Find where the given text appears and provide that cell's center as [x, y] coordinate. 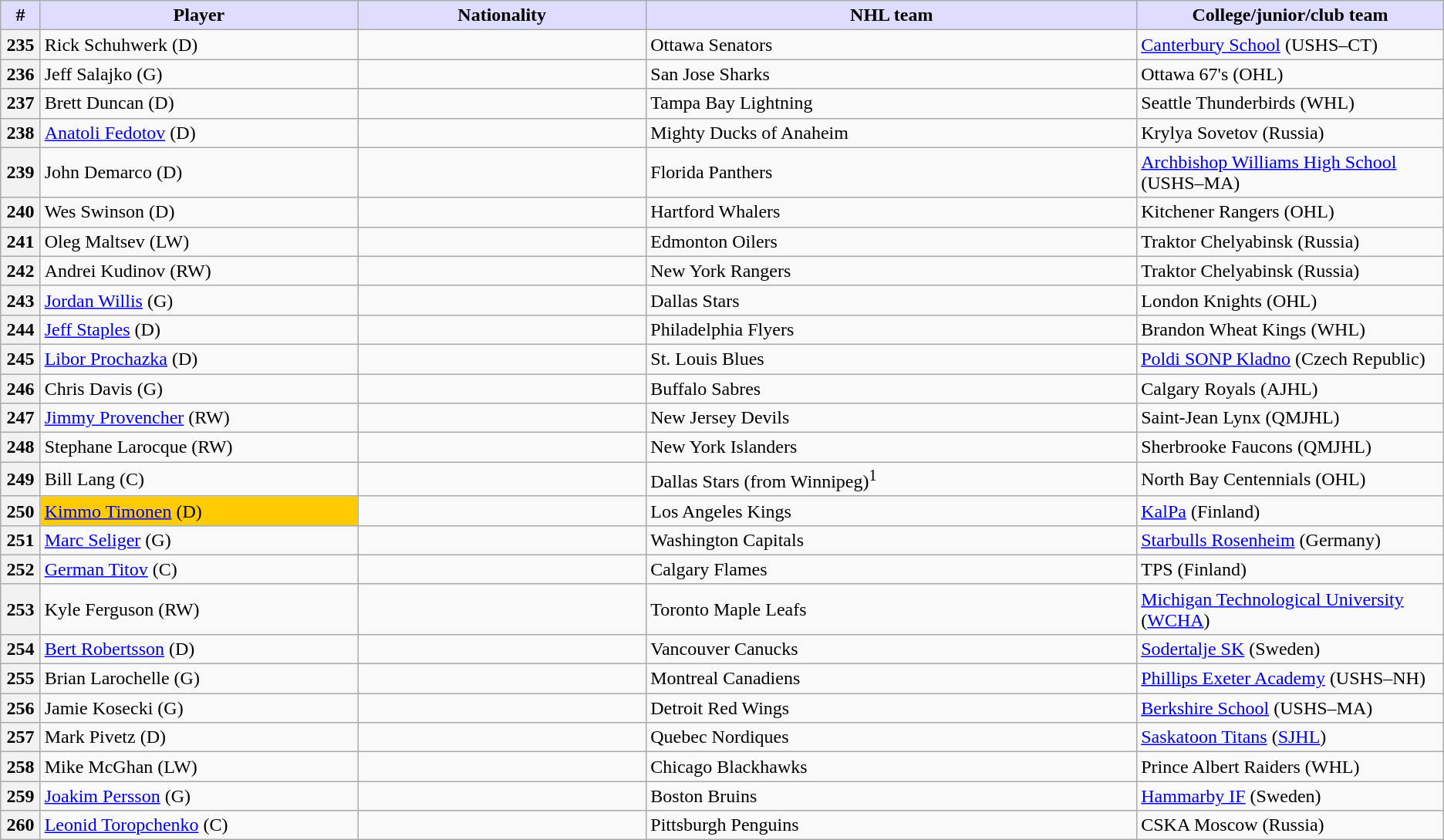
Bill Lang (C) [199, 480]
Jordan Willis (G) [199, 300]
244 [20, 329]
Edmonton Oilers [892, 241]
Mighty Ducks of Anaheim [892, 133]
College/junior/club team [1290, 15]
236 [20, 74]
Toronto Maple Leafs [892, 609]
Jeff Salajko (G) [199, 74]
Michigan Technological University (WCHA) [1290, 609]
London Knights (OHL) [1290, 300]
248 [20, 447]
242 [20, 271]
New York Rangers [892, 271]
Phillips Exeter Academy (USHS–NH) [1290, 679]
237 [20, 103]
257 [20, 737]
Kyle Ferguson (RW) [199, 609]
Calgary Royals (AJHL) [1290, 388]
260 [20, 825]
TPS (Finland) [1290, 569]
KalPa (Finland) [1290, 511]
Sherbrooke Faucons (QMJHL) [1290, 447]
Los Angeles Kings [892, 511]
Stephane Larocque (RW) [199, 447]
Kitchener Rangers (OHL) [1290, 212]
Starbulls Rosenheim (Germany) [1290, 540]
Quebec Nordiques [892, 737]
Boston Bruins [892, 796]
Brett Duncan (D) [199, 103]
Prince Albert Raiders (WHL) [1290, 767]
Jeff Staples (D) [199, 329]
Libor Prochazka (D) [199, 359]
Berkshire School (USHS–MA) [1290, 708]
Leonid Toropchenko (C) [199, 825]
Dallas Stars (from Winnipeg)1 [892, 480]
Philadelphia Flyers [892, 329]
240 [20, 212]
Marc Seliger (G) [199, 540]
Jimmy Provencher (RW) [199, 418]
241 [20, 241]
Wes Swinson (D) [199, 212]
Chris Davis (G) [199, 388]
Bert Robertsson (D) [199, 649]
Oleg Maltsev (LW) [199, 241]
255 [20, 679]
CSKA Moscow (Russia) [1290, 825]
Hammarby IF (Sweden) [1290, 796]
Montreal Canadiens [892, 679]
254 [20, 649]
New York Islanders [892, 447]
247 [20, 418]
Florida Panthers [892, 173]
Anatoli Fedotov (D) [199, 133]
250 [20, 511]
258 [20, 767]
Poldi SONP Kladno (Czech Republic) [1290, 359]
San Jose Sharks [892, 74]
New Jersey Devils [892, 418]
252 [20, 569]
St. Louis Blues [892, 359]
German Titov (C) [199, 569]
John Demarco (D) [199, 173]
Archbishop Williams High School (USHS–MA) [1290, 173]
Brian Larochelle (G) [199, 679]
Canterbury School (USHS–CT) [1290, 45]
259 [20, 796]
Tampa Bay Lightning [892, 103]
Pittsburgh Penguins [892, 825]
245 [20, 359]
Joakim Persson (G) [199, 796]
243 [20, 300]
Player [199, 15]
Saint-Jean Lynx (QMJHL) [1290, 418]
249 [20, 480]
239 [20, 173]
Jamie Kosecki (G) [199, 708]
Krylya Sovetov (Russia) [1290, 133]
Sodertalje SK (Sweden) [1290, 649]
Seattle Thunderbirds (WHL) [1290, 103]
Kimmo Timonen (D) [199, 511]
Rick Schuhwerk (D) [199, 45]
246 [20, 388]
251 [20, 540]
Calgary Flames [892, 569]
Chicago Blackhawks [892, 767]
# [20, 15]
Mark Pivetz (D) [199, 737]
256 [20, 708]
Saskatoon Titans (SJHL) [1290, 737]
Hartford Whalers [892, 212]
Andrei Kudinov (RW) [199, 271]
Ottawa 67's (OHL) [1290, 74]
238 [20, 133]
Brandon Wheat Kings (WHL) [1290, 329]
Buffalo Sabres [892, 388]
NHL team [892, 15]
235 [20, 45]
Mike McGhan (LW) [199, 767]
Washington Capitals [892, 540]
Detroit Red Wings [892, 708]
Nationality [502, 15]
253 [20, 609]
Ottawa Senators [892, 45]
Vancouver Canucks [892, 649]
North Bay Centennials (OHL) [1290, 480]
Dallas Stars [892, 300]
